Detect which cell encompasses the target text, then output its (x, y) center coordinate. 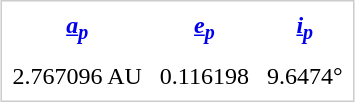
0.116198 (204, 77)
9.6474° (304, 77)
ip (304, 28)
ep (204, 28)
ap (77, 28)
2.767096 AU (77, 77)
